Scan for the cell matching the given text and deliver its (X, Y) coordinate at center. 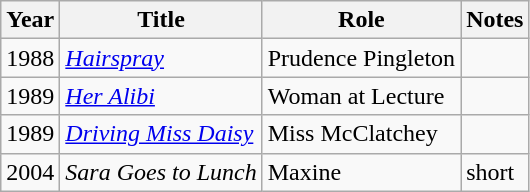
Miss McClatchey (361, 134)
Prudence Pingleton (361, 58)
Year (30, 20)
Sara Goes to Lunch (161, 172)
2004 (30, 172)
Woman at Lecture (361, 96)
Hairspray (161, 58)
1988 (30, 58)
Her Alibi (161, 96)
Maxine (361, 172)
Driving Miss Daisy (161, 134)
Notes (495, 20)
short (495, 172)
Title (161, 20)
Role (361, 20)
